Locate the cell with the specified text and output its [x, y] center coordinate. 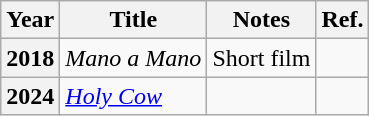
Notes [262, 20]
Short film [262, 58]
2018 [30, 58]
Year [30, 20]
2024 [30, 96]
Holy Cow [134, 96]
Title [134, 20]
Ref. [342, 20]
Mano a Mano [134, 58]
